Detect which cell encompasses the target text, then output its (X, Y) center coordinate. 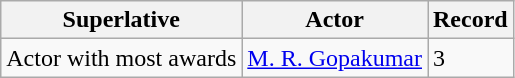
Actor with most awards (122, 58)
M. R. Gopakumar (335, 58)
Superlative (122, 20)
Record (471, 20)
3 (471, 58)
Actor (335, 20)
